For the text-containing cell, return its midpoint in [x, y] coordinate format. 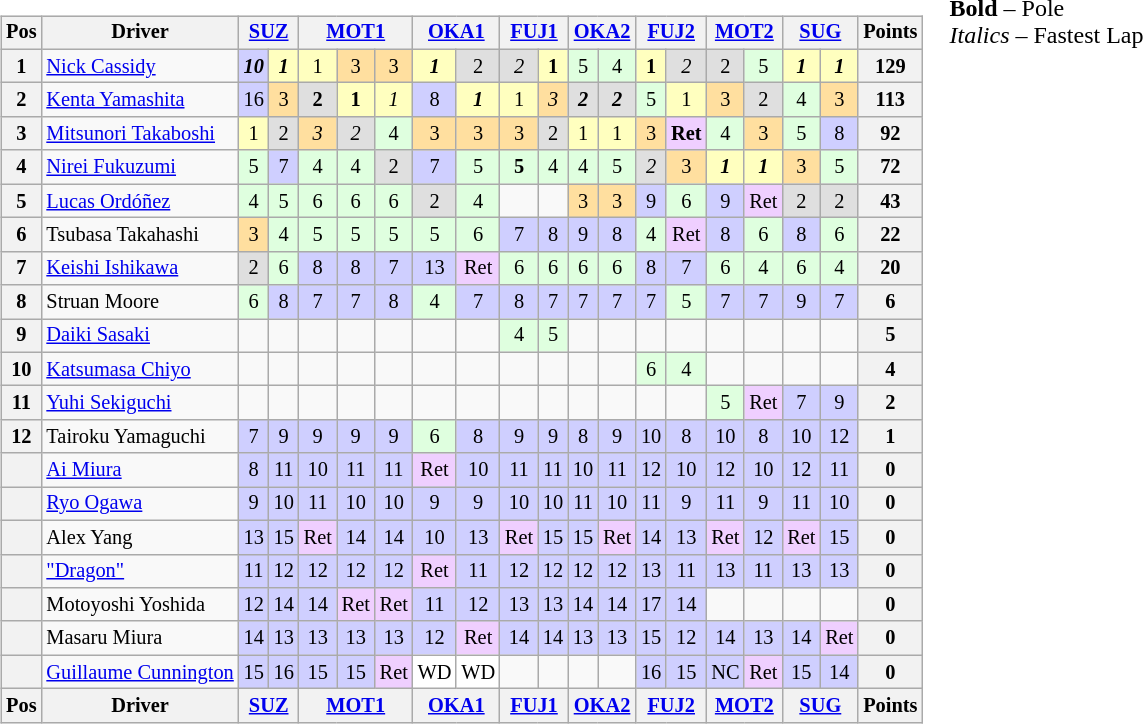
Motoyoshi Yoshida [140, 605]
72 [890, 167]
113 [890, 100]
NC [725, 672]
Katsumasa Chiyo [140, 369]
Nirei Fukuzumi [140, 167]
22 [890, 235]
Mitsunori Takaboshi [140, 134]
129 [890, 66]
Ryo Ogawa [140, 504]
20 [890, 268]
17 [651, 605]
92 [890, 134]
Keishi Ishikawa [140, 268]
Lucas Ordóñez [140, 201]
Struan Moore [140, 302]
43 [890, 201]
Tairoku Yamaguchi [140, 437]
Daiki Sasaki [140, 336]
Ai Miura [140, 470]
Kenta Yamashita [140, 100]
Masaru Miura [140, 638]
Alex Yang [140, 537]
Yuhi Sekiguchi [140, 403]
Tsubasa Takahashi [140, 235]
Guillaume Cunnington [140, 672]
"Dragon" [140, 571]
Nick Cassidy [140, 66]
